From the cell containing the given text, extract its center point as [x, y] coordinate. 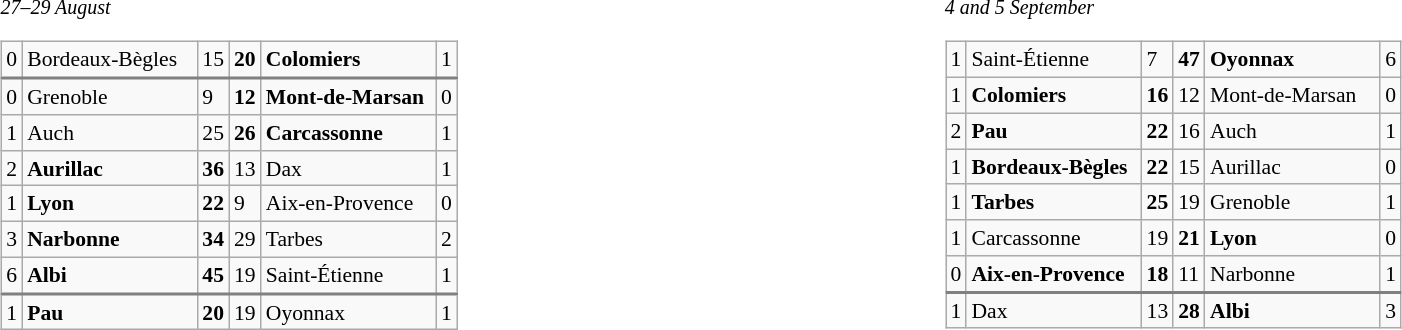
26 [245, 133]
34 [213, 239]
11 [1189, 274]
18 [1158, 274]
21 [1189, 238]
45 [213, 275]
47 [1189, 60]
29 [245, 239]
28 [1189, 310]
36 [213, 168]
7 [1158, 60]
